Identify which cell holds the provided text, then report its (X, Y) central coordinate. 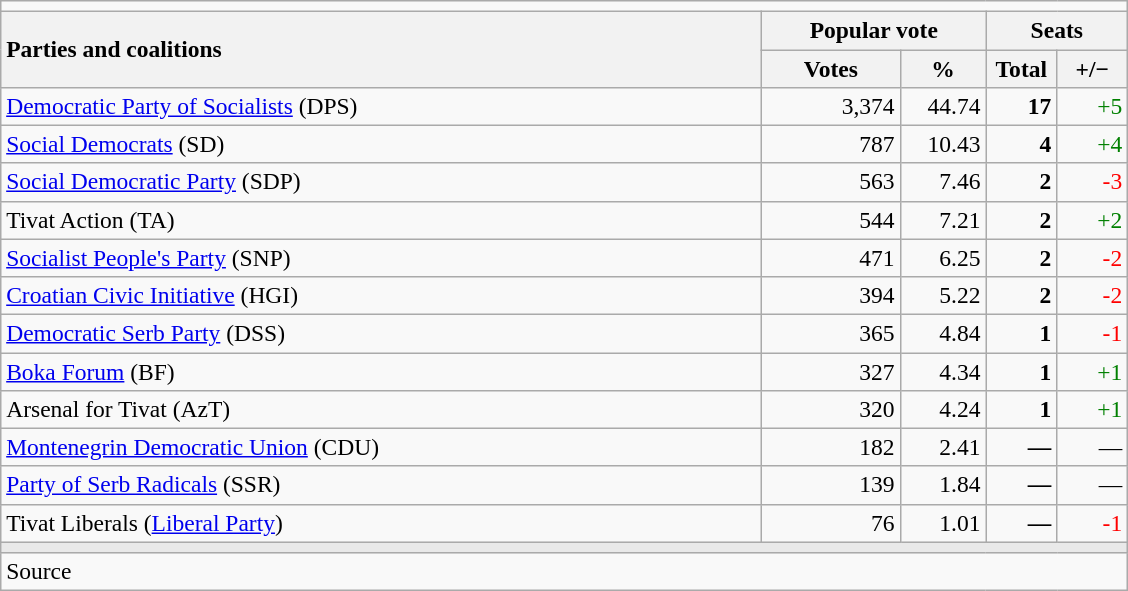
Votes (831, 68)
10.43 (943, 144)
7.21 (943, 220)
320 (831, 409)
365 (831, 333)
787 (831, 144)
7.46 (943, 182)
3,374 (831, 106)
471 (831, 258)
139 (831, 485)
Social Democratic Party (SDP) (382, 182)
1.01 (943, 523)
544 (831, 220)
Total (1022, 68)
Seats (1057, 30)
+2 (1092, 220)
Party of Serb Radicals (SSR) (382, 485)
% (943, 68)
6.25 (943, 258)
17 (1022, 106)
4 (1022, 144)
+4 (1092, 144)
Source (564, 571)
Tivat Liberals (Liberal Party) (382, 523)
182 (831, 447)
Social Democrats (SD) (382, 144)
+/− (1092, 68)
1.84 (943, 485)
4.24 (943, 409)
4.34 (943, 371)
Socialist People's Party (SNP) (382, 258)
Boka Forum (BF) (382, 371)
-3 (1092, 182)
563 (831, 182)
+5 (1092, 106)
Parties and coalitions (382, 49)
2.41 (943, 447)
Arsenal for Tivat (AzT) (382, 409)
5.22 (943, 295)
4.84 (943, 333)
Montenegrin Democratic Union (CDU) (382, 447)
76 (831, 523)
Tivat Action (TA) (382, 220)
44.74 (943, 106)
Democratic Party of Socialists (DPS) (382, 106)
Democratic Serb Party (DSS) (382, 333)
Popular vote (874, 30)
327 (831, 371)
Croatian Civic Initiative (HGI) (382, 295)
394 (831, 295)
